Locate the cell with the specified text and output its (x, y) center coordinate. 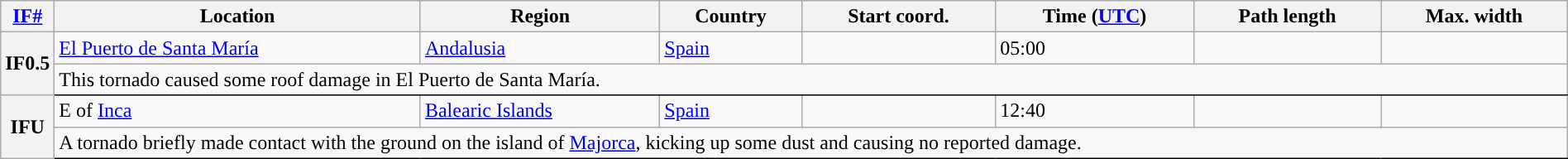
El Puerto de Santa María (238, 48)
Balearic Islands (539, 111)
E of Inca (238, 111)
Start coord. (898, 17)
Path length (1287, 17)
Country (731, 17)
IF0.5 (28, 64)
05:00 (1095, 48)
IFU (28, 127)
This tornado caused some roof damage in El Puerto de Santa María. (810, 79)
12:40 (1095, 111)
Location (238, 17)
Time (UTC) (1095, 17)
Andalusia (539, 48)
IF# (28, 17)
Region (539, 17)
A tornado briefly made contact with the ground on the island of Majorca, kicking up some dust and causing no reported damage. (810, 142)
Max. width (1474, 17)
